Return (X, Y) of the center of cell containing provided text 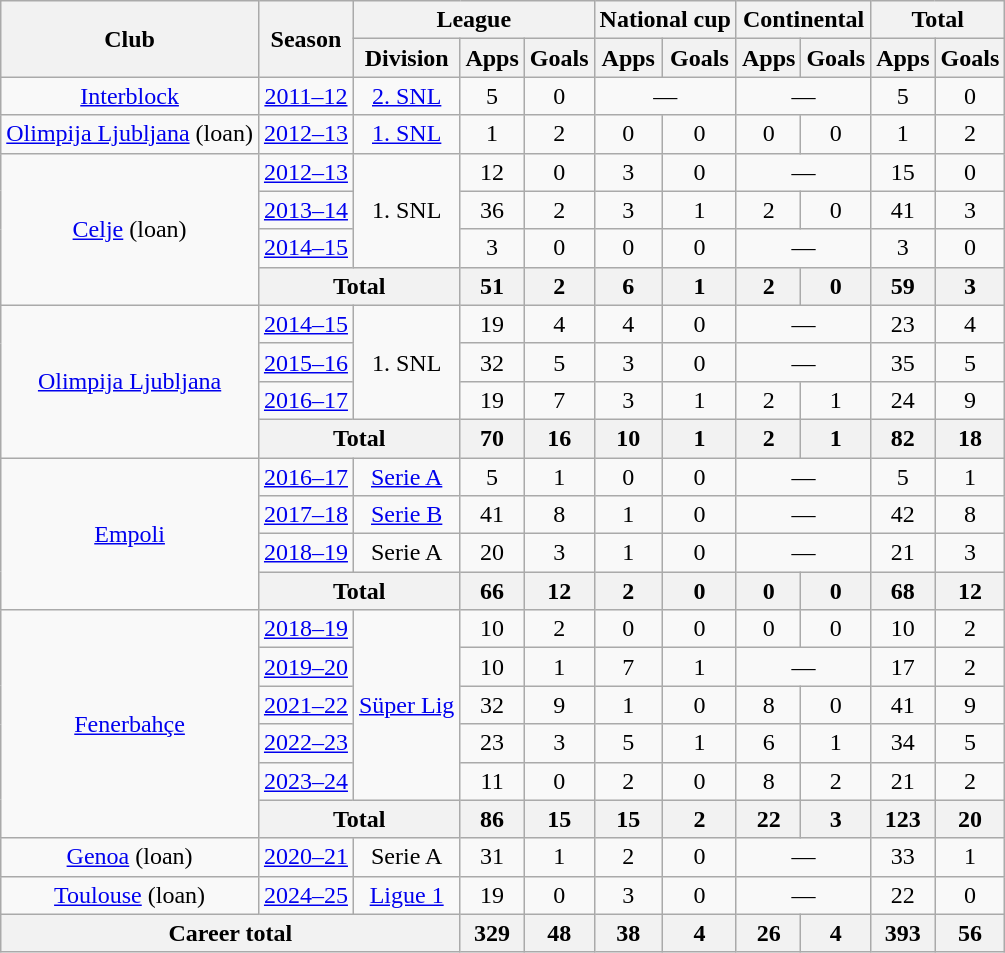
2. SNL (406, 96)
70 (492, 438)
31 (492, 857)
68 (903, 591)
2013–14 (306, 210)
2015–16 (306, 362)
2022–23 (306, 743)
86 (492, 819)
League (474, 20)
Genoa (loan) (130, 857)
2020–21 (306, 857)
66 (492, 591)
National cup (665, 20)
33 (903, 857)
2017–18 (306, 515)
Ligue 1 (406, 895)
Toulouse (loan) (130, 895)
Club (130, 39)
Olimpija Ljubljana (130, 381)
Division (406, 58)
Interblock (130, 96)
16 (559, 438)
59 (903, 286)
2019–20 (306, 667)
Continental (803, 20)
123 (903, 819)
48 (559, 933)
34 (903, 743)
35 (903, 362)
38 (628, 933)
17 (903, 667)
2023–24 (306, 781)
Fenerbahçe (130, 724)
51 (492, 286)
24 (903, 400)
42 (903, 515)
Süper Lig (406, 705)
Serie B (406, 515)
82 (903, 438)
Career total (230, 933)
Empoli (130, 534)
36 (492, 210)
2011–12 (306, 96)
393 (903, 933)
Season (306, 39)
26 (768, 933)
329 (492, 933)
56 (970, 933)
2024–25 (306, 895)
Celje (loan) (130, 229)
11 (492, 781)
18 (970, 438)
Olimpija Ljubljana (loan) (130, 134)
2021–22 (306, 705)
